From the cell containing the given text, extract its center point as (x, y) coordinate. 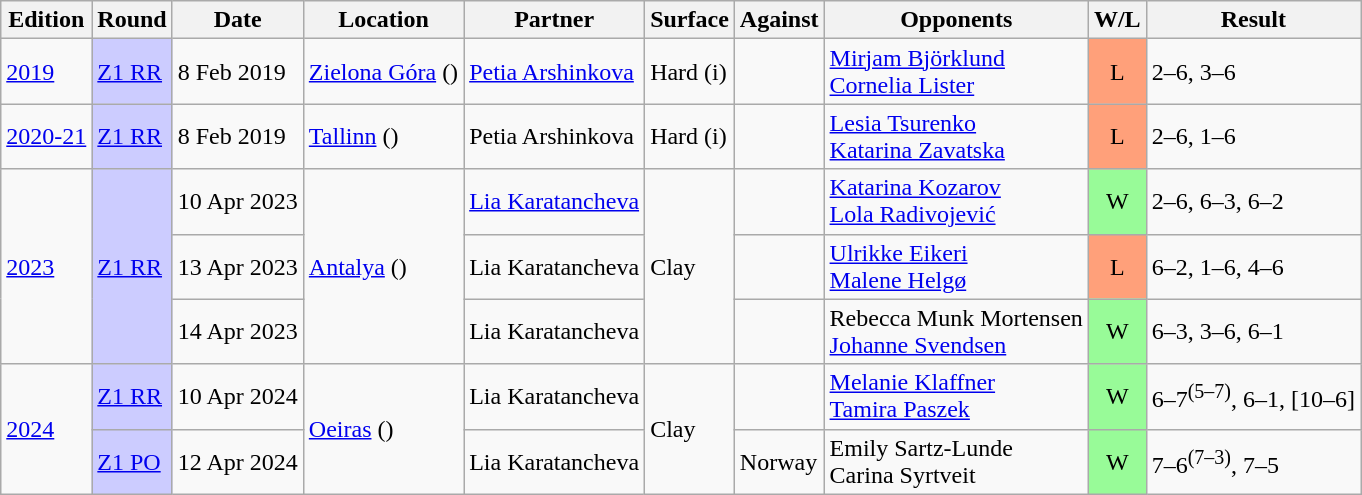
Surface (690, 20)
Partner (554, 20)
Against (779, 20)
Edition (46, 20)
Result (1253, 20)
Norway (779, 462)
Mirjam Björklund Cornelia Lister (956, 72)
10 Apr 2023 (238, 202)
2020-21 (46, 136)
Tallinn () (383, 136)
Location (383, 20)
2–6, 6–3, 6–2 (1253, 202)
12 Apr 2024 (238, 462)
Zielona Góra () (383, 72)
Lesia Tsurenko Katarina Zavatska (956, 136)
Rebecca Munk Mortensen Johanne Svendsen (956, 332)
Date (238, 20)
Opponents (956, 20)
Round (132, 20)
2–6, 3–6 (1253, 72)
2023 (46, 266)
W/L (1117, 20)
6–7(5–7), 6–1, [10–6] (1253, 396)
Melanie Klaffner Tamira Paszek (956, 396)
7–6(7–3), 7–5 (1253, 462)
Ulrikke Eikeri Malene Helgø (956, 266)
Emily Sartz-Lunde Carina Syrtveit (956, 462)
Katarina Kozarov Lola Radivojević (956, 202)
Oeiras () (383, 429)
Z1 PO (132, 462)
2–6, 1–6 (1253, 136)
13 Apr 2023 (238, 266)
2019 (46, 72)
2024 (46, 429)
Antalya () (383, 266)
6–3, 3–6, 6–1 (1253, 332)
10 Apr 2024 (238, 396)
6–2, 1–6, 4–6 (1253, 266)
14 Apr 2023 (238, 332)
